Return the [x, y] coordinate for the center point of the cell that contains the specified text.  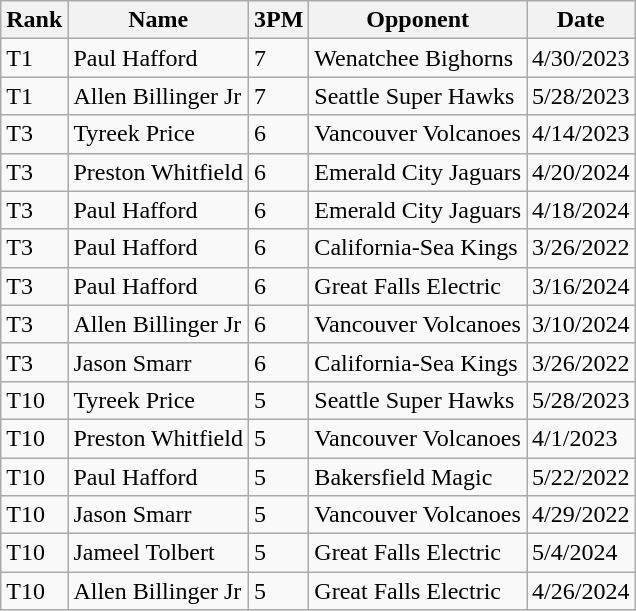
Bakersfield Magic [418, 477]
Name [158, 20]
4/29/2022 [581, 515]
4/18/2024 [581, 210]
Opponent [418, 20]
4/1/2023 [581, 438]
3/16/2024 [581, 286]
Jameel Tolbert [158, 553]
Wenatchee Bighorns [418, 58]
4/14/2023 [581, 134]
3PM [278, 20]
4/26/2024 [581, 591]
4/20/2024 [581, 172]
5/22/2022 [581, 477]
3/10/2024 [581, 324]
5/4/2024 [581, 553]
4/30/2023 [581, 58]
Date [581, 20]
Rank [34, 20]
